Find where the given text appears and provide that cell's center as [X, Y] coordinate. 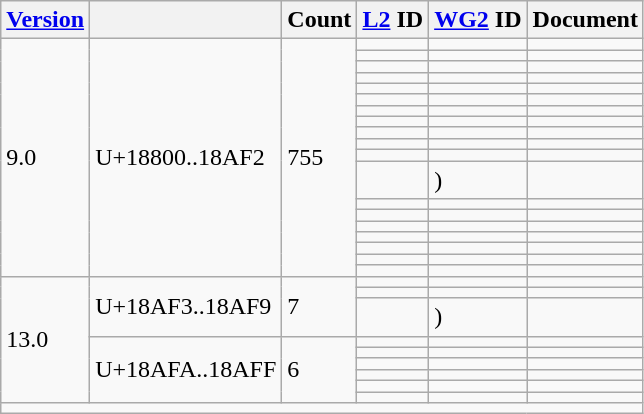
Document [585, 20]
7 [320, 306]
L2 ID [393, 20]
6 [320, 369]
755 [320, 158]
13.0 [46, 340]
9.0 [46, 158]
U+18AFA..18AFF [186, 369]
U+18800..18AF2 [186, 158]
U+18AF3..18AF9 [186, 306]
WG2 ID [478, 20]
Version [46, 20]
Count [320, 20]
